Search for the cell housing the specified text and yield its (X, Y) center coordinate. 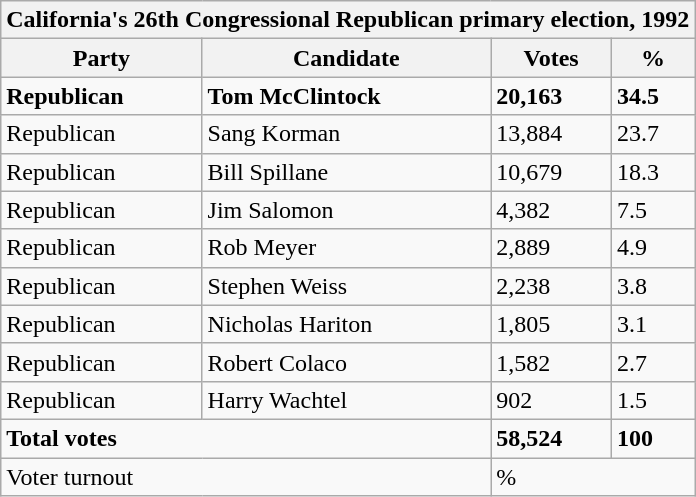
1,582 (552, 362)
2.7 (652, 362)
10,679 (552, 172)
23.7 (652, 134)
Sang Korman (346, 134)
902 (552, 400)
Rob Meyer (346, 248)
2,238 (552, 286)
100 (652, 438)
4.9 (652, 248)
Jim Salomon (346, 210)
Voter turnout (246, 477)
California's 26th Congressional Republican primary election, 1992 (348, 20)
13,884 (552, 134)
58,524 (552, 438)
3.8 (652, 286)
7.5 (652, 210)
1,805 (552, 324)
Nicholas Hariton (346, 324)
Stephen Weiss (346, 286)
18.3 (652, 172)
34.5 (652, 96)
Candidate (346, 58)
3.1 (652, 324)
Votes (552, 58)
20,163 (552, 96)
2,889 (552, 248)
Harry Wachtel (346, 400)
4,382 (552, 210)
Robert Colaco (346, 362)
Party (102, 58)
Total votes (246, 438)
Bill Spillane (346, 172)
1.5 (652, 400)
Tom McClintock (346, 96)
